Provide the (X, Y) coordinate of the cell's center where the given text is located.  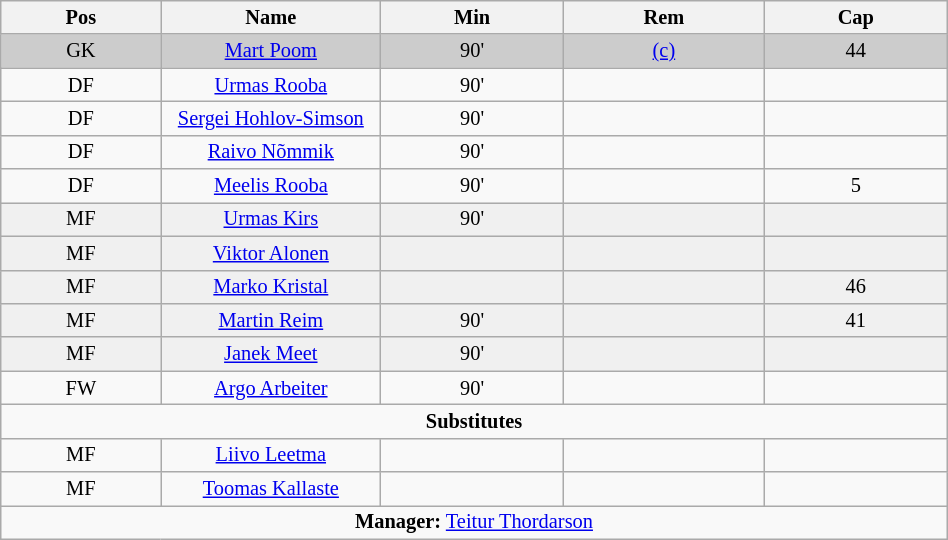
Min (472, 17)
Meelis Rooba (271, 186)
Viktor Alonen (271, 253)
Marko Kristal (271, 287)
Sergei Hohlov-Simson (271, 118)
(c) (664, 51)
Liivo Leetma (271, 455)
Janek Meet (271, 354)
46 (856, 287)
Martin Reim (271, 320)
Raivo Nõmmik (271, 152)
Manager: Teitur Thordarson (474, 522)
GK (81, 51)
5 (856, 186)
Rem (664, 17)
41 (856, 320)
Pos (81, 17)
Mart Poom (271, 51)
44 (856, 51)
Argo Arbeiter (271, 388)
Toomas Kallaste (271, 489)
Substitutes (474, 421)
Cap (856, 17)
Urmas Kirs (271, 219)
Urmas Rooba (271, 85)
Name (271, 17)
FW (81, 388)
